For the text-containing cell, return its midpoint in (X, Y) coordinate format. 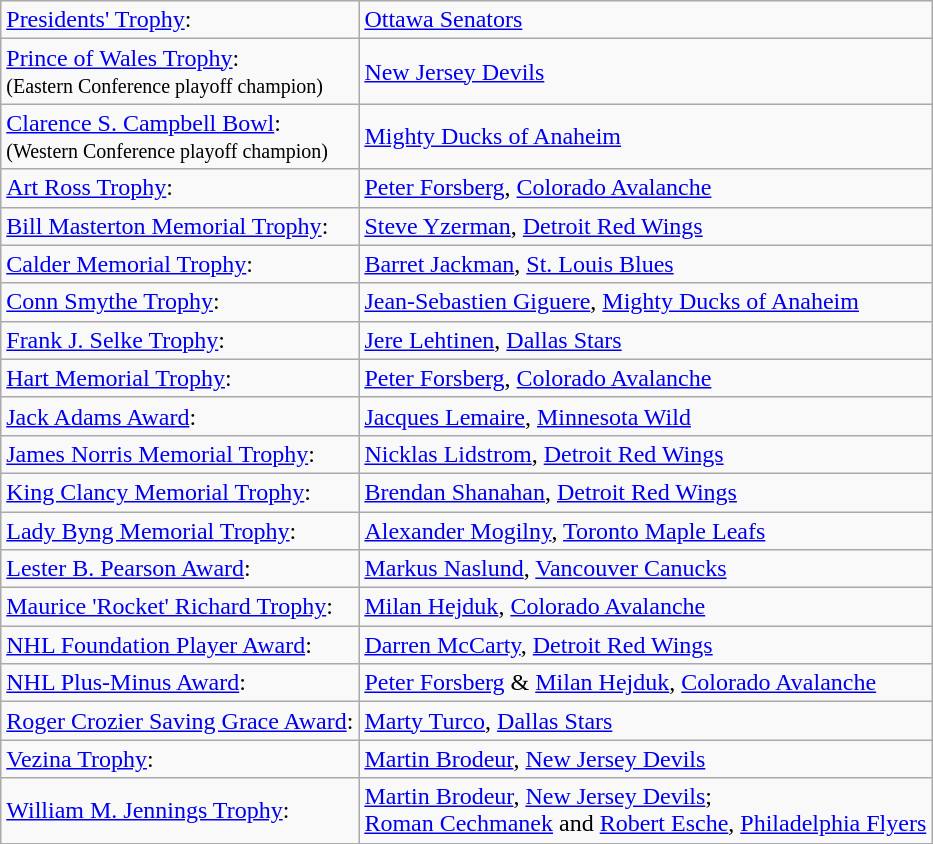
Brendan Shanahan, Detroit Red Wings (646, 492)
James Norris Memorial Trophy: (180, 454)
Conn Smythe Trophy: (180, 302)
Art Ross Trophy: (180, 188)
New Jersey Devils (646, 72)
Maurice 'Rocket' Richard Trophy: (180, 607)
Jacques Lemaire, Minnesota Wild (646, 416)
Jere Lehtinen, Dallas Stars (646, 340)
Presidents' Trophy: (180, 20)
Vezina Trophy: (180, 759)
Clarence S. Campbell Bowl: (Western Conference playoff champion) (180, 136)
Mighty Ducks of Anaheim (646, 136)
Nicklas Lidstrom, Detroit Red Wings (646, 454)
Martin Brodeur, New Jersey Devils (646, 759)
Alexander Mogilny, Toronto Maple Leafs (646, 531)
Hart Memorial Trophy: (180, 378)
Peter Forsberg & Milan Hejduk, Colorado Avalanche (646, 683)
Lady Byng Memorial Trophy: (180, 531)
King Clancy Memorial Trophy: (180, 492)
NHL Plus-Minus Award: (180, 683)
Ottawa Senators (646, 20)
Prince of Wales Trophy: (Eastern Conference playoff champion) (180, 72)
Darren McCarty, Detroit Red Wings (646, 645)
Milan Hejduk, Colorado Avalanche (646, 607)
Markus Naslund, Vancouver Canucks (646, 569)
Jean-Sebastien Giguere, Mighty Ducks of Anaheim (646, 302)
NHL Foundation Player Award: (180, 645)
Lester B. Pearson Award: (180, 569)
William M. Jennings Trophy: (180, 810)
Roger Crozier Saving Grace Award: (180, 721)
Jack Adams Award: (180, 416)
Calder Memorial Trophy: (180, 264)
Marty Turco, Dallas Stars (646, 721)
Bill Masterton Memorial Trophy: (180, 226)
Steve Yzerman, Detroit Red Wings (646, 226)
Barret Jackman, St. Louis Blues (646, 264)
Frank J. Selke Trophy: (180, 340)
Martin Brodeur, New Jersey Devils; Roman Cechmanek and Robert Esche, Philadelphia Flyers (646, 810)
